Output the [X, Y] coordinate of the center of the cell containing the given text.  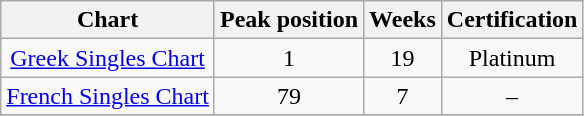
1 [288, 58]
19 [403, 58]
Certification [512, 20]
7 [403, 96]
79 [288, 96]
Platinum [512, 58]
– [512, 96]
Weeks [403, 20]
Chart [108, 20]
Greek Singles Chart [108, 58]
French Singles Chart [108, 96]
Peak position [288, 20]
